Return the (x, y) coordinate for the center point of the cell that contains the specified text.  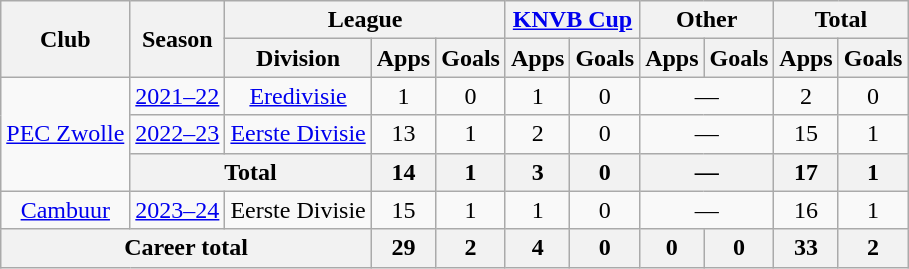
PEC Zwolle (66, 134)
2022–23 (178, 134)
29 (403, 248)
Eredivisie (298, 96)
League (366, 20)
KNVB Cup (572, 20)
33 (806, 248)
2023–24 (178, 210)
Season (178, 39)
Other (707, 20)
4 (537, 248)
14 (403, 172)
Division (298, 58)
16 (806, 210)
3 (537, 172)
2021–22 (178, 96)
17 (806, 172)
Cambuur (66, 210)
Club (66, 39)
13 (403, 134)
Career total (186, 248)
